Identify which cell holds the provided text, then report its [X, Y] central coordinate. 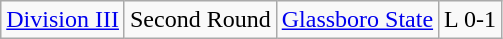
L 0-1 [470, 20]
Glassboro State [357, 20]
Second Round [200, 20]
Division III [63, 20]
